Determine the (x, y) coordinate at the center of the cell enclosing the given text.  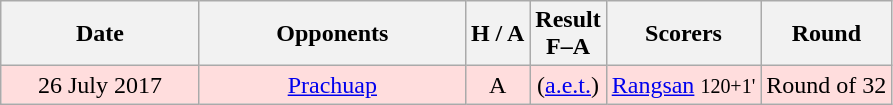
Round (826, 34)
Round of 32 (826, 85)
A (497, 85)
26 July 2017 (100, 85)
Rangsan 120+1' (684, 85)
(a.e.t.) (568, 85)
H / A (497, 34)
ResultF–A (568, 34)
Opponents (332, 34)
Date (100, 34)
Scorers (684, 34)
Prachuap (332, 85)
